Return (x, y) of the center of cell containing provided text 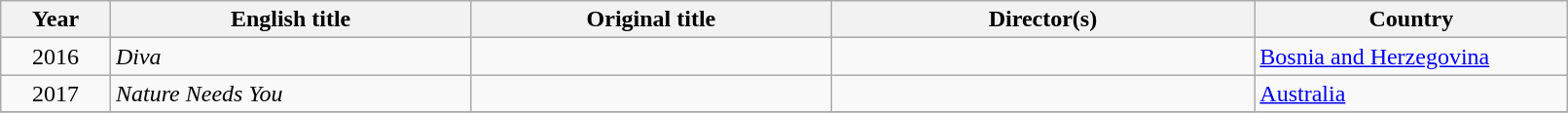
2017 (56, 94)
Australia (1411, 94)
Original title (651, 19)
Director(s) (1043, 19)
English title (290, 19)
2016 (56, 56)
Year (56, 19)
Nature Needs You (290, 94)
Country (1411, 19)
Bosnia and Herzegovina (1411, 56)
Diva (290, 56)
